Identify which cell holds the provided text, then report its (x, y) central coordinate. 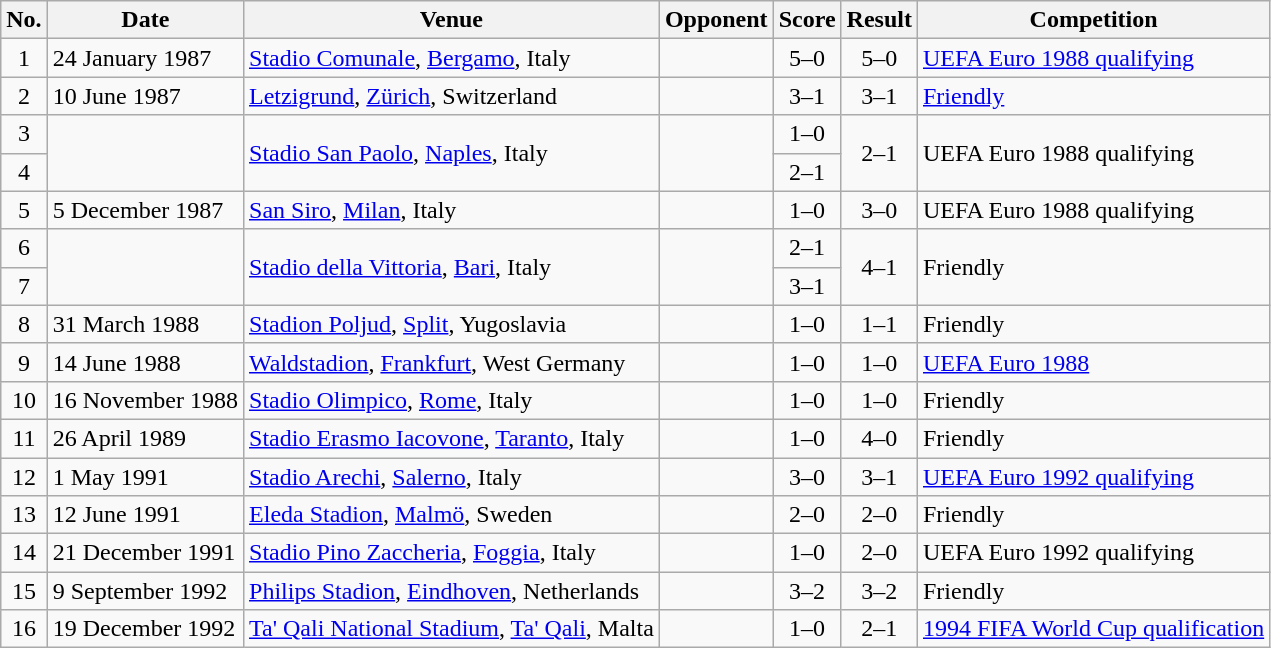
Result (879, 20)
4–1 (879, 267)
1 May 1991 (145, 477)
5 December 1987 (145, 210)
3 (24, 134)
10 (24, 400)
4 (24, 172)
Stadio Pino Zaccheria, Foggia, Italy (452, 553)
19 December 1992 (145, 629)
8 (24, 324)
12 (24, 477)
Date (145, 20)
9 (24, 362)
31 March 1988 (145, 324)
Stadio Comunale, Bergamo, Italy (452, 58)
Venue (452, 20)
Waldstadion, Frankfurt, West Germany (452, 362)
Stadio Erasmo Iacovone, Taranto, Italy (452, 438)
Stadio della Vittoria, Bari, Italy (452, 267)
Stadio San Paolo, Naples, Italy (452, 153)
Eleda Stadion, Malmö, Sweden (452, 515)
7 (24, 286)
16 November 1988 (145, 400)
21 December 1991 (145, 553)
9 September 1992 (145, 591)
1 (24, 58)
24 January 1987 (145, 58)
2 (24, 96)
14 (24, 553)
UEFA Euro 1988 (1093, 362)
4–0 (879, 438)
San Siro, Milan, Italy (452, 210)
Stadio Olimpico, Rome, Italy (452, 400)
Stadio Arechi, Salerno, Italy (452, 477)
12 June 1991 (145, 515)
14 June 1988 (145, 362)
10 June 1987 (145, 96)
Philips Stadion, Eindhoven, Netherlands (452, 591)
6 (24, 248)
Score (807, 20)
1–1 (879, 324)
11 (24, 438)
Ta' Qali National Stadium, Ta' Qali, Malta (452, 629)
13 (24, 515)
Stadion Poljud, Split, Yugoslavia (452, 324)
Opponent (716, 20)
5 (24, 210)
Competition (1093, 20)
15 (24, 591)
16 (24, 629)
Letzigrund, Zürich, Switzerland (452, 96)
1994 FIFA World Cup qualification (1093, 629)
26 April 1989 (145, 438)
No. (24, 20)
